Return the (X, Y) coordinate for the center point of the cell that contains the specified text.  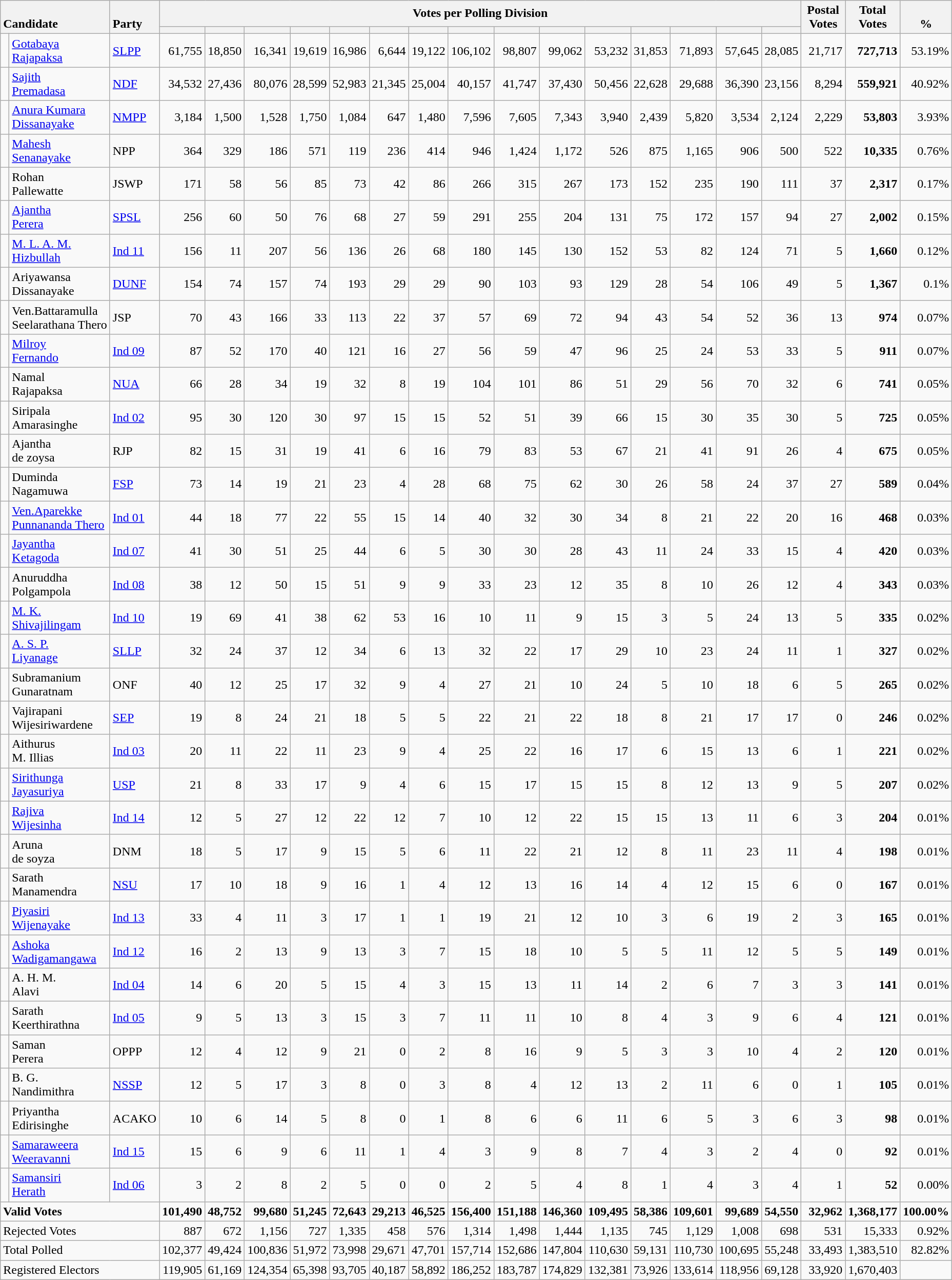
SLLP (134, 651)
51,972 (310, 1250)
54,550 (781, 1211)
100,836 (268, 1250)
72,643 (350, 1211)
28,599 (310, 84)
193 (350, 284)
NUA (134, 384)
124 (739, 250)
A. H. M.Alavi (59, 985)
3,940 (608, 117)
DumindaNagamuwa (59, 484)
Ind 13 (134, 918)
Ind 11 (134, 250)
1,156 (268, 1231)
7,343 (562, 117)
29,671 (389, 1250)
NMPP (134, 117)
55 (350, 518)
246 (873, 718)
Votes per Polling Division (480, 13)
1,424 (517, 151)
57,645 (739, 50)
Valid Votes (80, 1211)
173 (608, 184)
124,354 (268, 1270)
73,998 (350, 1250)
40,187 (389, 1270)
129 (608, 284)
2,439 (650, 117)
SarathKeerthirathna (59, 1018)
37,430 (562, 84)
83 (517, 451)
15,333 (873, 1231)
91 (739, 451)
Ind 04 (134, 985)
Candidate (55, 17)
157,714 (471, 1250)
8,294 (823, 84)
5,820 (693, 117)
AithurusM. Illias (59, 751)
119,905 (183, 1270)
1,135 (608, 1231)
265 (873, 684)
76 (310, 217)
99,680 (268, 1211)
675 (873, 451)
28,085 (781, 50)
131 (608, 217)
1,500 (225, 117)
Ind 06 (134, 1185)
Ind 08 (134, 585)
110,630 (608, 1250)
SubramaniumGunaratnam (59, 684)
2,124 (781, 117)
106,102 (471, 50)
SEP (134, 718)
111 (781, 184)
113 (350, 317)
PostalVotes (823, 17)
98 (873, 1118)
16,341 (268, 50)
1,129 (693, 1231)
23,156 (781, 84)
99,689 (739, 1211)
93,705 (350, 1270)
10,335 (873, 151)
589 (873, 484)
SajithPremadasa (59, 84)
36,390 (739, 84)
559,921 (873, 84)
40.92% (926, 84)
531 (823, 1231)
RohanPallewatte (59, 184)
364 (183, 151)
1,367 (873, 284)
0.00% (926, 1185)
571 (310, 151)
165 (873, 918)
745 (650, 1231)
22,628 (650, 84)
Ind 15 (134, 1152)
132,381 (608, 1270)
0.17% (926, 184)
327 (873, 651)
221 (873, 751)
M. L. A. M.Hizbullah (59, 250)
72 (562, 317)
AshokaWadigamangawa (59, 951)
SLPP (134, 50)
99,062 (562, 50)
NamalRajapaksa (59, 384)
414 (429, 151)
SPSL (134, 217)
335 (873, 617)
79 (471, 451)
329 (225, 151)
77 (268, 518)
46,525 (429, 1211)
526 (608, 151)
21,345 (389, 84)
ACAKO (134, 1118)
119 (350, 151)
166 (268, 317)
NDF (134, 84)
52,983 (350, 84)
JayanthaKetagoda (59, 551)
Ind 07 (134, 551)
647 (389, 117)
SamaraweeraWeeravanni (59, 1152)
PiyasiriWijenayake (59, 918)
458 (389, 1231)
Ind 05 (134, 1018)
887 (183, 1231)
3,534 (739, 117)
101 (517, 384)
Party (134, 17)
468 (873, 518)
98,807 (517, 50)
1,480 (429, 117)
JSP (134, 317)
AnuruddhaPolgampola (59, 585)
101,490 (183, 1211)
2,229 (823, 117)
SirithungaJayasuriya (59, 785)
145 (517, 250)
87 (183, 351)
152,686 (517, 1250)
Ind 12 (134, 951)
235 (693, 184)
M. K.Shivajilingam (59, 617)
32,962 (823, 1211)
974 (873, 317)
1,670,403 (873, 1270)
MaheshSenanayake (59, 151)
71 (781, 250)
53,232 (608, 50)
FSP (134, 484)
2,002 (873, 217)
141 (873, 985)
RajivaWijesinha (59, 817)
198 (873, 851)
727 (310, 1231)
ONF (134, 684)
Ind 02 (134, 417)
1,383,510 (873, 1250)
33,920 (823, 1270)
1,444 (562, 1231)
267 (562, 184)
GotabayaRajapaksa (59, 50)
65,398 (310, 1270)
0.12% (926, 250)
0.15% (926, 217)
71,893 (693, 50)
725 (873, 417)
522 (823, 151)
1,084 (350, 117)
47 (562, 351)
51,245 (310, 1211)
151,188 (517, 1211)
82.82% (926, 1250)
255 (517, 217)
69,128 (781, 1270)
Ind 03 (134, 751)
110,730 (693, 1250)
AjanthaPerera (59, 217)
1,172 (562, 151)
7,596 (471, 117)
29,688 (693, 84)
875 (650, 151)
PriyanthaEdirisinghe (59, 1118)
136 (350, 250)
118,956 (739, 1270)
USP (134, 785)
95 (183, 417)
80,076 (268, 84)
31,853 (650, 50)
92 (873, 1152)
Ind 10 (134, 617)
40,157 (471, 84)
741 (873, 384)
911 (873, 351)
A. S. P.Liyanage (59, 651)
109,495 (608, 1211)
109,601 (693, 1211)
NSU (134, 884)
1,008 (739, 1231)
27,436 (225, 84)
154 (183, 284)
SamanPerera (59, 1051)
41,747 (517, 84)
DNM (134, 851)
85 (310, 184)
59,131 (650, 1250)
1,314 (471, 1231)
315 (517, 184)
1,498 (517, 1231)
0.04% (926, 484)
Registered Electors (80, 1270)
49 (781, 284)
100.00% (926, 1211)
97 (350, 417)
96 (608, 351)
190 (739, 184)
61,755 (183, 50)
1,368,177 (873, 1211)
266 (471, 184)
48,752 (225, 1211)
186,252 (471, 1270)
Ven.BattaramullaSeelarathana Thero (59, 317)
236 (389, 151)
Ind 14 (134, 817)
1,335 (350, 1231)
73,926 (650, 1270)
90 (471, 284)
53.19% (926, 50)
420 (873, 551)
343 (873, 585)
156 (183, 250)
180 (471, 250)
906 (739, 151)
6,644 (389, 50)
61,169 (225, 1270)
0.92% (926, 1231)
256 (183, 217)
31 (268, 451)
50,456 (608, 84)
53,803 (873, 117)
Ajanthade zoysa (59, 451)
147,804 (562, 1250)
RJP (134, 451)
29,213 (389, 1211)
103 (517, 284)
33,493 (823, 1250)
Ind 01 (134, 518)
0.1% (926, 284)
172 (693, 217)
NSSP (134, 1085)
Total Votes (873, 17)
Rejected Votes (80, 1231)
93 (562, 284)
67 (608, 451)
100,695 (739, 1250)
106 (739, 284)
149 (873, 951)
183,787 (517, 1270)
Ind 09 (134, 351)
Ven.AparekkePunnananda Thero (59, 518)
0.76% (926, 151)
SiripalaAmarasinghe (59, 417)
105 (873, 1085)
576 (429, 1231)
946 (471, 151)
39 (562, 417)
104 (471, 384)
1,528 (268, 117)
% (926, 17)
18,850 (225, 50)
OPPP (134, 1051)
DUNF (134, 284)
57 (471, 317)
58,892 (429, 1270)
MilroyFernando (59, 351)
130 (562, 250)
16,986 (350, 50)
19,619 (310, 50)
672 (225, 1231)
19,122 (429, 50)
174,829 (562, 1270)
133,614 (693, 1270)
58,386 (650, 1211)
500 (781, 151)
55,248 (781, 1250)
25,004 (429, 84)
Total Polled (80, 1250)
VajirapaniWijesiriwardene (59, 718)
2,317 (873, 184)
156,400 (471, 1211)
102,377 (183, 1250)
1,165 (693, 151)
1,750 (310, 117)
34,532 (183, 84)
AriyawansaDissanayake (59, 284)
60 (225, 217)
49,424 (225, 1250)
727,713 (873, 50)
1,660 (873, 250)
698 (781, 1231)
JSWP (134, 184)
291 (471, 217)
186 (268, 151)
167 (873, 884)
171 (183, 184)
42 (389, 184)
146,360 (562, 1211)
Anura KumaraDissanayake (59, 117)
47,701 (429, 1250)
170 (268, 351)
21,717 (823, 50)
B. G.Nandimithra (59, 1085)
SarathManamendra (59, 884)
3.93% (926, 117)
Arunade soyza (59, 851)
36 (781, 317)
3,184 (183, 117)
7,605 (517, 117)
SamansiriHerath (59, 1185)
NPP (134, 151)
